Extract the [x, y] coordinate from the center of the cell holding the provided text.  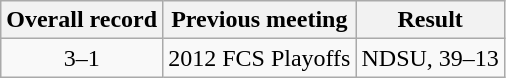
2012 FCS Playoffs [260, 58]
Result [430, 20]
NDSU, 39–13 [430, 58]
Previous meeting [260, 20]
3–1 [82, 58]
Overall record [82, 20]
